Search for the cell housing the specified text and yield its (X, Y) center coordinate. 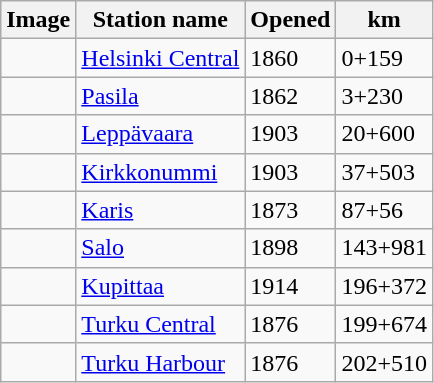
Turku Harbour (160, 362)
143+981 (384, 248)
1898 (290, 248)
Karis (160, 210)
Salo (160, 248)
20+600 (384, 134)
1914 (290, 286)
1860 (290, 58)
1873 (290, 210)
202+510 (384, 362)
Turku Central (160, 324)
199+674 (384, 324)
Leppävaara (160, 134)
Image (38, 20)
37+503 (384, 172)
Helsinki Central (160, 58)
km (384, 20)
Kupittaa (160, 286)
1862 (290, 96)
196+372 (384, 286)
Pasila (160, 96)
Kirkkonummi (160, 172)
87+56 (384, 210)
3+230 (384, 96)
0+159 (384, 58)
Opened (290, 20)
Station name (160, 20)
